Capture the cell that displays the provided text and extract its [x, y] central coordinate. 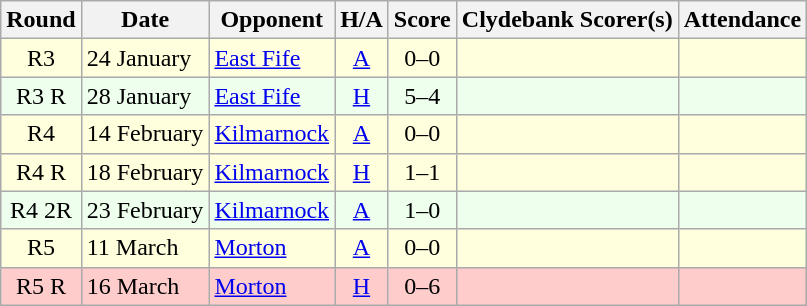
23 February [145, 210]
0–6 [422, 286]
28 January [145, 96]
R3 [41, 58]
5–4 [422, 96]
R5 [41, 248]
R5 R [41, 286]
1–1 [422, 172]
1–0 [422, 210]
16 March [145, 286]
11 March [145, 248]
Clydebank Scorer(s) [567, 20]
18 February [145, 172]
Opponent [272, 20]
R4 2R [41, 210]
R4 [41, 134]
24 January [145, 58]
Round [41, 20]
R4 R [41, 172]
H/A [362, 20]
Attendance [742, 20]
Score [422, 20]
14 February [145, 134]
Date [145, 20]
R3 R [41, 96]
